Output the (x, y) coordinate of the center of the cell containing the given text.  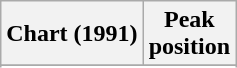
Chart (1991) (72, 34)
Peakposition (189, 34)
